Identify which cell holds the provided text, then report its [X, Y] central coordinate. 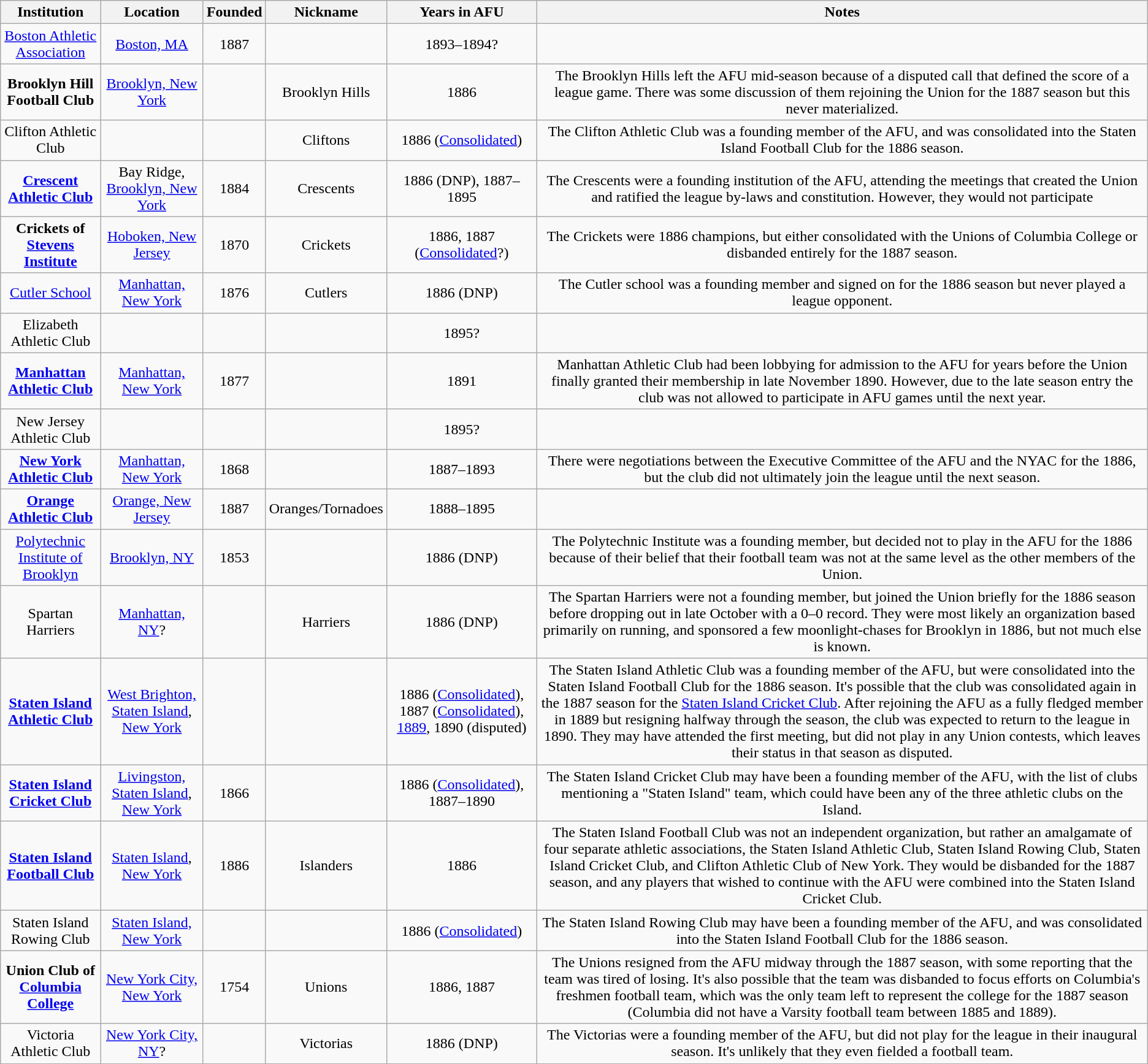
Crescents [326, 188]
Elizabeth Athletic Club [50, 332]
Founded [234, 12]
1870 [234, 245]
Harriers [326, 622]
Cutler School [50, 293]
Institution [50, 12]
1891 [461, 381]
Crickets of Stevens Institute [50, 245]
New York City, NY? [152, 1044]
1754 [234, 987]
The Clifton Athletic Club was a founding member of the AFU, and was consolidated into the Staten Island Football Club for the 1886 season. [842, 140]
New York City, New York [152, 987]
1886 (Consolidated), 1887 (Consolidated), 1889, 1890 (disputed) [461, 711]
Boston, MA [152, 44]
Staten Island Athletic Club [50, 711]
1876 [234, 293]
Crickets [326, 245]
1886 (DNP), 1887–1895 [461, 188]
Years in AFU [461, 12]
Bay Ridge, Brooklyn, New York [152, 188]
1886 (Consolidated), 1887–1890 [461, 793]
Staten Island Rowing Club [50, 931]
Location [152, 12]
Livingston, Staten Island, New York [152, 793]
Union Club of Columbia College [50, 987]
Staten Island Football Club [50, 866]
Manhattan, NY? [152, 622]
1887–1893 [461, 469]
1866 [234, 793]
Orange Athletic Club [50, 509]
Notes [842, 12]
Islanders [326, 866]
Clifton Athletic Club [50, 140]
Victoria Athletic Club [50, 1044]
The Cutler school was a founding member and signed on for the 1886 season but never played a league opponent. [842, 293]
Staten Island Cricket Club [50, 793]
Cliftons [326, 140]
Brooklyn Hill Football Club [50, 92]
1888–1895 [461, 509]
1886, 1887 (Consolidated?) [461, 245]
Unions [326, 987]
Brooklyn Hills [326, 92]
1884 [234, 188]
West Brighton, Staten Island, New York [152, 711]
1853 [234, 557]
Nickname [326, 12]
Boston Athletic Association [50, 44]
Brooklyn, New York [152, 92]
Manhattan Athletic Club [50, 381]
1877 [234, 381]
Hoboken, New Jersey [152, 245]
Polytechnic Institute of Brooklyn [50, 557]
Brooklyn, NY [152, 557]
Cutlers [326, 293]
Oranges/Tornadoes [326, 509]
New York Athletic Club [50, 469]
Victorias [326, 1044]
The Crickets were 1886 champions, but either consolidated with the Unions of Columbia College or disbanded entirely for the 1887 season. [842, 245]
Spartan Harriers [50, 622]
New Jersey Athletic Club [50, 429]
Crescent Athletic Club [50, 188]
1868 [234, 469]
1886, 1887 [461, 987]
Orange, New Jersey [152, 509]
1893–1894? [461, 44]
